Scan for the cell matching the given text and deliver its [x, y] coordinate at center. 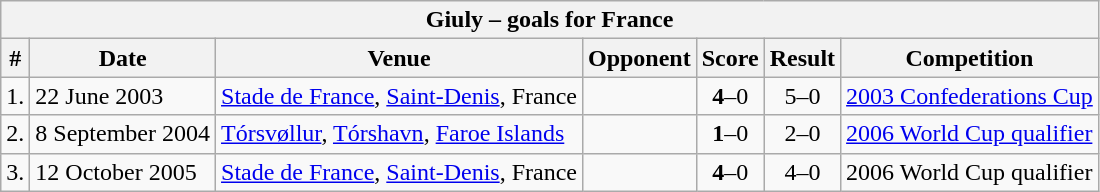
Venue [400, 58]
1–0 [730, 134]
Giuly – goals for France [550, 20]
12 October 2005 [123, 172]
8 September 2004 [123, 134]
Tórsvøllur, Tórshavn, Faroe Islands [400, 134]
Score [730, 58]
2003 Confederations Cup [970, 96]
Opponent [639, 58]
5–0 [802, 96]
Result [802, 58]
3. [16, 172]
2. [16, 134]
Date [123, 58]
2–0 [802, 134]
# [16, 58]
22 June 2003 [123, 96]
1. [16, 96]
Competition [970, 58]
